Detect which cell encompasses the target text, then output its [x, y] center coordinate. 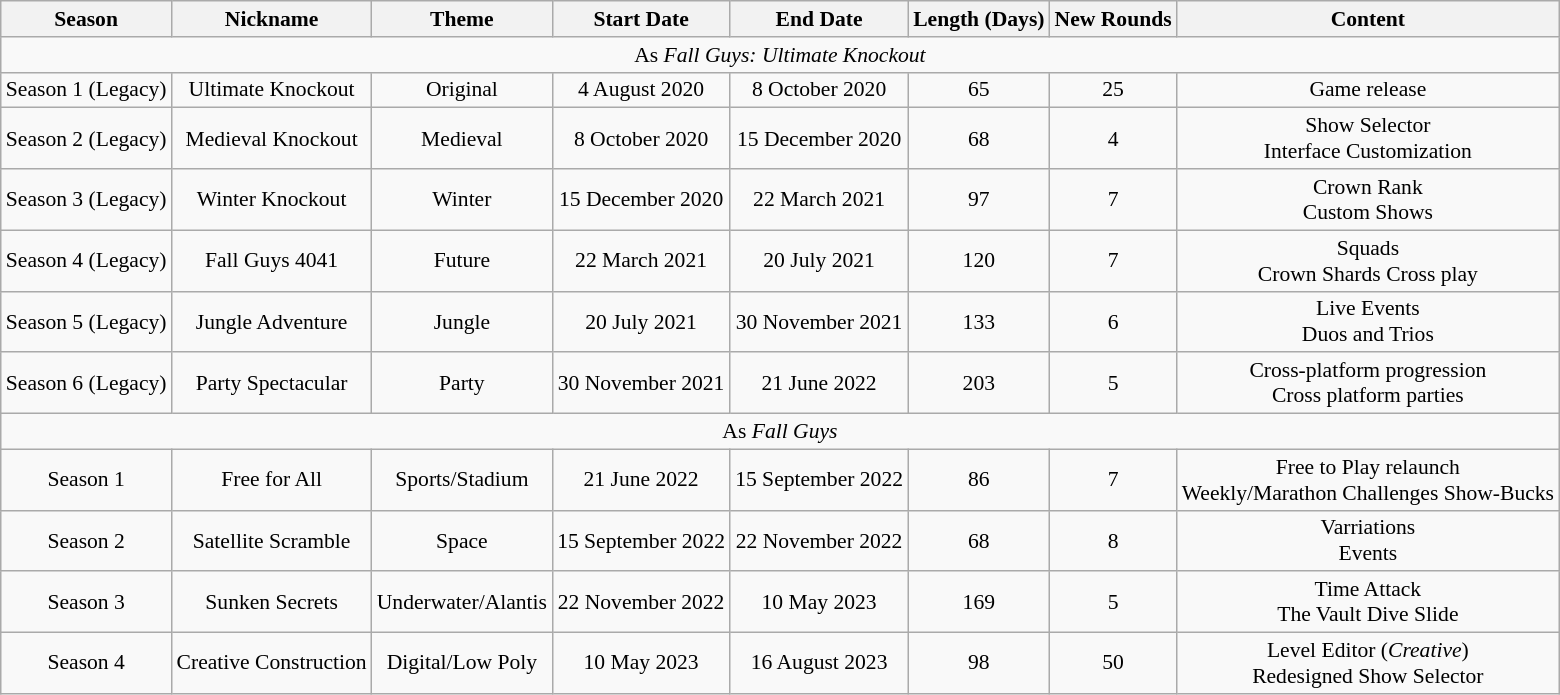
8 [1114, 540]
Show SelectorInterface Customization [1368, 138]
New Rounds [1114, 19]
120 [978, 260]
Content [1368, 19]
Season 5 (Legacy) [86, 322]
Season 3 (Legacy) [86, 200]
Underwater/Alantis [462, 602]
169 [978, 602]
Season 4 [86, 664]
86 [978, 480]
Creative Construction [272, 664]
Game release [1368, 90]
16 August 2023 [819, 664]
133 [978, 322]
As Fall Guys: Ultimate Knockout [780, 55]
Medieval Knockout [272, 138]
Season 6 (Legacy) [86, 384]
Free to Play relaunchWeekly/Marathon Challenges Show-Bucks [1368, 480]
Crown RankCustom Shows [1368, 200]
Sunken Secrets [272, 602]
Jungle Adventure [272, 322]
Theme [462, 19]
Cross-platform progressionCross platform parties [1368, 384]
Winter [462, 200]
Season 2 [86, 540]
As Fall Guys [780, 432]
Season 4 (Legacy) [86, 260]
Start Date [641, 19]
VarriationsEvents [1368, 540]
97 [978, 200]
Nickname [272, 19]
4 [1114, 138]
Party [462, 384]
Original [462, 90]
Future [462, 260]
Satellite Scramble [272, 540]
Time AttackThe Vault Dive Slide [1368, 602]
Sports/Stadium [462, 480]
98 [978, 664]
50 [1114, 664]
Free for All [272, 480]
Season 2 (Legacy) [86, 138]
6 [1114, 322]
Level Editor (Creative)Redesigned Show Selector [1368, 664]
SquadsCrown Shards Cross play [1368, 260]
Season 1 [86, 480]
Fall Guys 4041 [272, 260]
Season 3 [86, 602]
4 August 2020 [641, 90]
End Date [819, 19]
Live EventsDuos and Trios [1368, 322]
Winter Knockout [272, 200]
Season 1 (Legacy) [86, 90]
Digital/Low Poly [462, 664]
65 [978, 90]
Ultimate Knockout [272, 90]
Medieval [462, 138]
Party Spectacular [272, 384]
Length (Days) [978, 19]
Jungle [462, 322]
25 [1114, 90]
Space [462, 540]
Season [86, 19]
203 [978, 384]
